Extract the (X, Y) coordinate from the center of the cell holding the provided text.  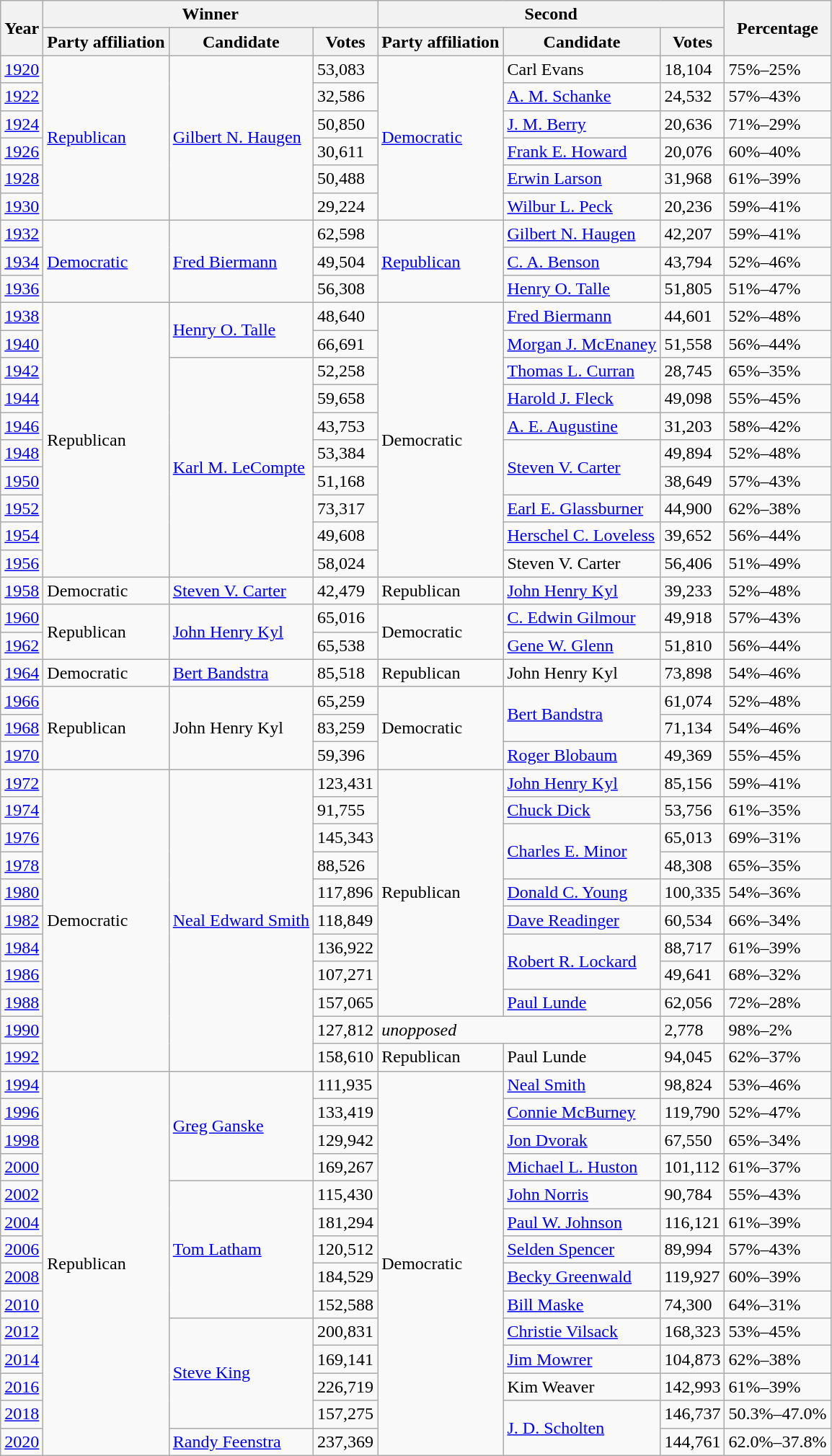
1960 (22, 618)
55%–43% (777, 1194)
74,300 (692, 1305)
73,898 (692, 673)
1966 (22, 700)
Earl E. Glassburner (582, 508)
119,927 (692, 1277)
Chuck Dick (582, 811)
56,308 (346, 288)
2,778 (692, 1030)
49,608 (346, 536)
56,406 (692, 563)
60%–40% (777, 151)
2020 (22, 1442)
Erwin Larson (582, 179)
53%–46% (777, 1085)
51,558 (692, 344)
62.0%–37.8% (777, 1442)
85,518 (346, 673)
1972 (22, 782)
50.3%–47.0% (777, 1414)
J. M. Berry (582, 124)
C. Edwin Gilmour (582, 618)
49,504 (346, 261)
1920 (22, 69)
142,993 (692, 1387)
65,013 (692, 838)
226,719 (346, 1387)
52%–46% (777, 261)
1946 (22, 426)
200,831 (346, 1332)
100,335 (692, 893)
1968 (22, 728)
1924 (22, 124)
Carl Evans (582, 69)
52,258 (346, 371)
39,233 (692, 591)
169,141 (346, 1359)
43,794 (692, 261)
48,640 (346, 316)
51,168 (346, 481)
44,601 (692, 316)
1980 (22, 893)
75%–25% (777, 69)
32,586 (346, 97)
152,588 (346, 1305)
59,658 (346, 399)
48,308 (692, 865)
157,065 (346, 1002)
51%–49% (777, 563)
136,922 (346, 948)
60%–39% (777, 1277)
Frank E. Howard (582, 151)
Winner (211, 14)
Herschel C. Loveless (582, 536)
1948 (22, 454)
J. D. Scholten (582, 1428)
50,850 (346, 124)
146,737 (692, 1414)
1936 (22, 288)
1996 (22, 1112)
117,896 (346, 893)
1922 (22, 97)
Neal Smith (582, 1085)
54%–36% (777, 893)
60,534 (692, 920)
2004 (22, 1222)
1932 (22, 234)
115,430 (346, 1194)
98%–2% (777, 1030)
83,259 (346, 728)
Michael L. Huston (582, 1167)
20,636 (692, 124)
145,343 (346, 838)
1942 (22, 371)
Harold J. Fleck (582, 399)
53,083 (346, 69)
2018 (22, 1414)
31,968 (692, 179)
A. M. Schanke (582, 97)
50,488 (346, 179)
88,717 (692, 948)
53,756 (692, 811)
1926 (22, 151)
69%–31% (777, 838)
61%–35% (777, 811)
127,812 (346, 1030)
Jon Dvorak (582, 1139)
90,784 (692, 1194)
18,104 (692, 69)
53,384 (346, 454)
1952 (22, 508)
Second (551, 14)
71%–29% (777, 124)
1930 (22, 206)
65,259 (346, 700)
1998 (22, 1139)
157,275 (346, 1414)
John Norris (582, 1194)
58,024 (346, 563)
1992 (22, 1057)
1956 (22, 563)
123,431 (346, 782)
2000 (22, 1167)
51,805 (692, 288)
133,419 (346, 1112)
1994 (22, 1085)
58%–42% (777, 426)
119,790 (692, 1112)
1964 (22, 673)
53%–45% (777, 1332)
65,538 (346, 645)
1986 (22, 975)
39,652 (692, 536)
43,753 (346, 426)
C. A. Benson (582, 261)
65,016 (346, 618)
1978 (22, 865)
30,611 (346, 151)
2008 (22, 1277)
62%–37% (777, 1057)
169,267 (346, 1167)
120,512 (346, 1250)
28,745 (692, 371)
1970 (22, 755)
104,873 (692, 1359)
Tom Latham (241, 1249)
2006 (22, 1250)
184,529 (346, 1277)
64%–31% (777, 1305)
Neal Edward Smith (241, 920)
94,045 (692, 1057)
88,526 (346, 865)
51%–47% (777, 288)
181,294 (346, 1222)
237,369 (346, 1442)
Bill Maske (582, 1305)
Thomas L. Curran (582, 371)
42,207 (692, 234)
Donald C. Young (582, 893)
Robert R. Lockard (582, 961)
Morgan J. McEnaney (582, 344)
Roger Blobaum (582, 755)
Percentage (777, 28)
1954 (22, 536)
111,935 (346, 1085)
1938 (22, 316)
98,824 (692, 1085)
44,900 (692, 508)
168,323 (692, 1332)
1944 (22, 399)
66,691 (346, 344)
42,479 (346, 591)
62,598 (346, 234)
66%–34% (777, 920)
118,849 (346, 920)
1934 (22, 261)
49,098 (692, 399)
Paul W. Johnson (582, 1222)
2002 (22, 1194)
31,203 (692, 426)
61%–37% (777, 1167)
Gene W. Glenn (582, 645)
1974 (22, 811)
unopposed (519, 1030)
85,156 (692, 782)
1940 (22, 344)
2010 (22, 1305)
Kim Weaver (582, 1387)
59,396 (346, 755)
144,761 (692, 1442)
68%–32% (777, 975)
24,532 (692, 97)
1982 (22, 920)
2016 (22, 1387)
Connie McBurney (582, 1112)
101,112 (692, 1167)
49,641 (692, 975)
71,134 (692, 728)
1962 (22, 645)
91,755 (346, 811)
49,894 (692, 454)
A. E. Augustine (582, 426)
116,121 (692, 1222)
89,994 (692, 1250)
49,369 (692, 755)
Wilbur L. Peck (582, 206)
Greg Ganske (241, 1126)
51,810 (692, 645)
52%–47% (777, 1112)
20,236 (692, 206)
1976 (22, 838)
72%–28% (777, 1002)
Steve King (241, 1373)
1928 (22, 179)
38,649 (692, 481)
Selden Spencer (582, 1250)
129,942 (346, 1139)
Christie Vilsack (582, 1332)
62,056 (692, 1002)
2014 (22, 1359)
65%–34% (777, 1139)
49,918 (692, 618)
1984 (22, 948)
1958 (22, 591)
Randy Feenstra (241, 1442)
29,224 (346, 206)
2012 (22, 1332)
Year (22, 28)
20,076 (692, 151)
Dave Readinger (582, 920)
1950 (22, 481)
67,550 (692, 1139)
Becky Greenwald (582, 1277)
Charles E. Minor (582, 852)
Karl M. LeCompte (241, 467)
1988 (22, 1002)
73,317 (346, 508)
107,271 (346, 975)
1990 (22, 1030)
158,610 (346, 1057)
Jim Mowrer (582, 1359)
61,074 (692, 700)
